Capture the cell that displays the provided text and extract its (X, Y) central coordinate. 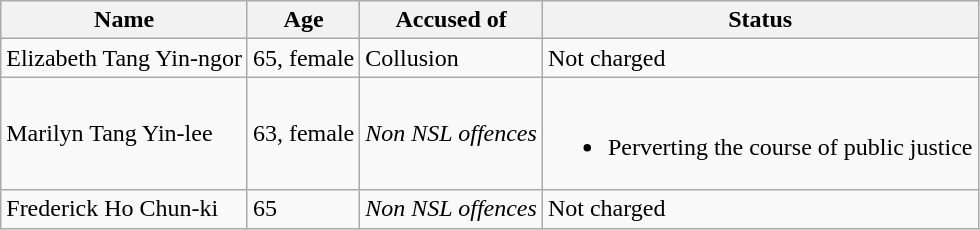
Marilyn Tang Yin-lee (124, 134)
63, female (303, 134)
65 (303, 209)
65, female (303, 58)
Name (124, 20)
Perverting the course of public justice (760, 134)
Accused of (452, 20)
Status (760, 20)
Frederick Ho Chun-ki (124, 209)
Collusion (452, 58)
Age (303, 20)
Elizabeth Tang Yin-ngor (124, 58)
